Return the (X, Y) coordinate for the center point of the cell that contains the specified text.  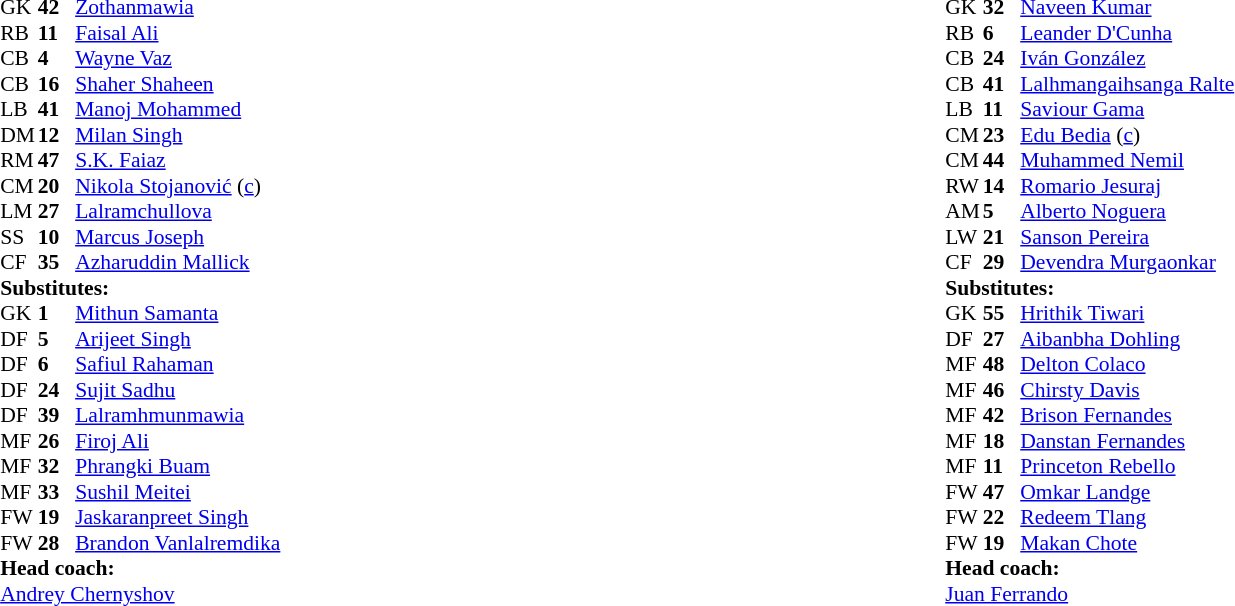
23 (1002, 135)
Mithun Samanta (178, 313)
AM (964, 211)
Lalramhmunmawia (178, 415)
Aibanbha Dohling (1127, 339)
Sushil Meitei (178, 492)
Romario Jesuraj (1127, 186)
Milan Singh (178, 135)
Danstan Fernandes (1127, 441)
Phrangki Buam (178, 467)
Leander D'Cunha (1127, 33)
Brandon Vanlalremdika (178, 543)
Jaskaranpreet Singh (178, 517)
35 (57, 263)
29 (1002, 263)
Marcus Joseph (178, 237)
Lalramchullova (178, 211)
Nikola Stojanović (c) (178, 186)
S.K. Faiaz (178, 161)
Safiul Rahaman (178, 365)
Sanson Pereira (1127, 237)
Alberto Noguera (1127, 211)
SS (19, 237)
Shaher Shaheen (178, 84)
Muhammed Nemil (1127, 161)
Princeton Rebello (1127, 467)
Azharuddin Mallick (178, 263)
Chirsty Davis (1127, 390)
26 (57, 441)
Redeem Tlang (1127, 517)
DM (19, 135)
Omkar Landge (1127, 492)
Manoj Mohammed (178, 109)
44 (1002, 161)
18 (1002, 441)
22 (1002, 517)
Arijeet Singh (178, 339)
55 (1002, 313)
Hrithik Tiwari (1127, 313)
LM (19, 211)
Wayne Vaz (178, 59)
46 (1002, 390)
LW (964, 237)
RW (964, 186)
Brison Fernandes (1127, 415)
Saviour Gama (1127, 109)
Makan Chote (1127, 543)
10 (57, 237)
12 (57, 135)
28 (57, 543)
Devendra Murgaonkar (1127, 263)
21 (1002, 237)
16 (57, 84)
Faisal Ali (178, 33)
Lalhmangaihsanga Ralte (1127, 84)
32 (57, 467)
4 (57, 59)
Sujit Sadhu (178, 390)
1 (57, 313)
RM (19, 161)
42 (1002, 415)
39 (57, 415)
Firoj Ali (178, 441)
48 (1002, 365)
14 (1002, 186)
33 (57, 492)
20 (57, 186)
Edu Bedia (c) (1127, 135)
Iván González (1127, 59)
Delton Colaco (1127, 365)
